From the cell containing the given text, extract its center point as [X, Y] coordinate. 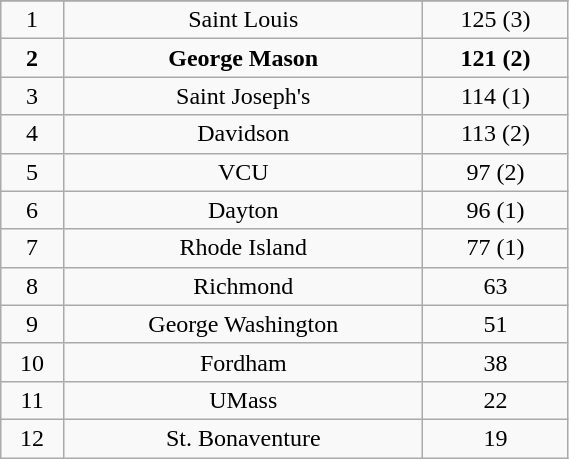
113 (2) [496, 134]
Saint Joseph's [242, 96]
121 (2) [496, 58]
Fordham [242, 362]
125 (3) [496, 20]
St. Bonaventure [242, 438]
Davidson [242, 134]
1 [32, 20]
10 [32, 362]
George Mason [242, 58]
11 [32, 400]
UMass [242, 400]
114 (1) [496, 96]
VCU [242, 172]
Dayton [242, 210]
51 [496, 324]
4 [32, 134]
12 [32, 438]
9 [32, 324]
7 [32, 248]
Saint Louis [242, 20]
22 [496, 400]
77 (1) [496, 248]
5 [32, 172]
96 (1) [496, 210]
3 [32, 96]
38 [496, 362]
Richmond [242, 286]
2 [32, 58]
Rhode Island [242, 248]
8 [32, 286]
George Washington [242, 324]
63 [496, 286]
6 [32, 210]
97 (2) [496, 172]
19 [496, 438]
